Extract the [x, y] coordinate from the center of the cell holding the provided text.  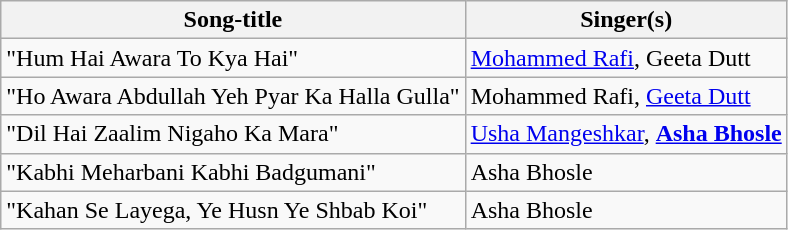
"Kahan Se Layega, Ye Husn Ye Shbab Koi" [233, 210]
"Ho Awara Abdullah Yeh Pyar Ka Halla Gulla" [233, 96]
"Hum Hai Awara To Kya Hai" [233, 58]
Usha Mangeshkar, Asha Bhosle [626, 134]
"Kabhi Meharbani Kabhi Badgumani" [233, 172]
"Dil Hai Zaalim Nigaho Ka Mara" [233, 134]
Singer(s) [626, 20]
Song-title [233, 20]
